Detect which cell encompasses the target text, then output its (x, y) center coordinate. 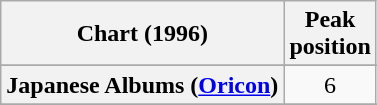
Peakposition (330, 34)
6 (330, 85)
Japanese Albums (Oricon) (142, 85)
Chart (1996) (142, 34)
